Search for the cell housing the specified text and yield its (x, y) center coordinate. 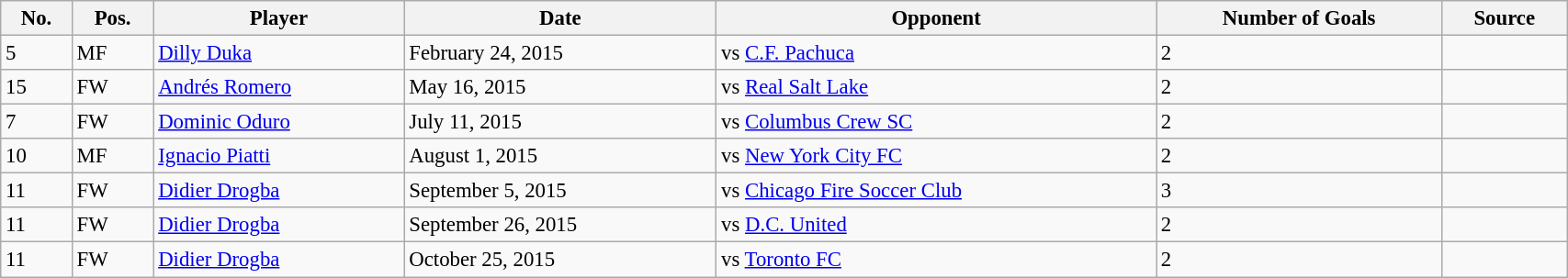
Date (560, 18)
August 1, 2015 (560, 156)
vs Chicago Fire Soccer Club (937, 191)
Number of Goals (1299, 18)
September 5, 2015 (560, 191)
vs New York City FC (937, 156)
3 (1299, 191)
February 24, 2015 (560, 53)
Ignacio Piatti (279, 156)
vs Columbus Crew SC (937, 122)
October 25, 2015 (560, 260)
No. (37, 18)
Source (1505, 18)
Pos. (112, 18)
May 16, 2015 (560, 87)
September 26, 2015 (560, 225)
vs C.F. Pachuca (937, 53)
vs Toronto FC (937, 260)
Opponent (937, 18)
vs Real Salt Lake (937, 87)
10 (37, 156)
vs D.C. United (937, 225)
7 (37, 122)
15 (37, 87)
Dilly Duka (279, 53)
Dominic Oduro (279, 122)
Player (279, 18)
Andrés Romero (279, 87)
July 11, 2015 (560, 122)
5 (37, 53)
